Capture the cell that displays the provided text and extract its (X, Y) central coordinate. 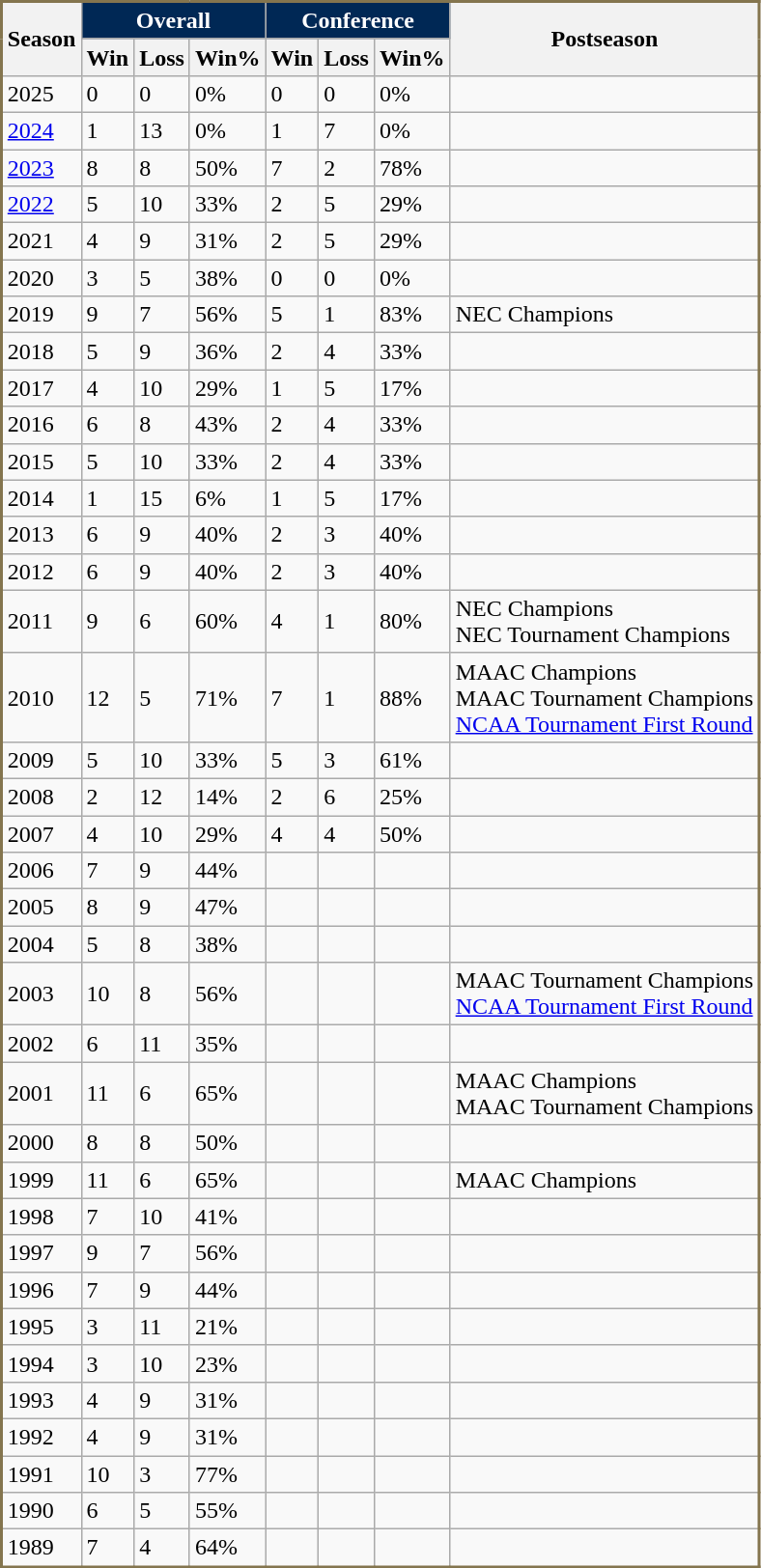
2001 (42, 1093)
2019 (42, 315)
83% (411, 315)
1991 (42, 1474)
35% (228, 1044)
1998 (42, 1217)
61% (411, 760)
2006 (42, 871)
NEC Champions NEC Tournament Champions (605, 622)
13 (162, 130)
2003 (42, 994)
2022 (42, 205)
2005 (42, 908)
2025 (42, 94)
2024 (42, 130)
2011 (42, 622)
2012 (42, 572)
71% (228, 697)
36% (228, 351)
2020 (42, 278)
2010 (42, 697)
1996 (42, 1290)
MAAC Champions (605, 1180)
2008 (42, 797)
2014 (42, 498)
NEC Champions (605, 315)
1999 (42, 1180)
60% (228, 622)
78% (411, 167)
80% (411, 622)
2021 (42, 241)
Postseason (605, 39)
2015 (42, 462)
23% (228, 1363)
2000 (42, 1143)
1990 (42, 1511)
25% (411, 797)
Overall (174, 21)
43% (228, 425)
2013 (42, 535)
1989 (42, 1549)
Conference (357, 21)
2007 (42, 833)
2017 (42, 388)
64% (228, 1549)
21% (228, 1327)
88% (411, 697)
77% (228, 1474)
Season (42, 39)
15 (162, 498)
MAAC Champions MAAC Tournament Champions (605, 1093)
2009 (42, 760)
41% (228, 1217)
1993 (42, 1400)
55% (228, 1511)
1992 (42, 1437)
2016 (42, 425)
2018 (42, 351)
1995 (42, 1327)
1997 (42, 1253)
MAAC Champions MAAC Tournament Champions NCAA Tournament First Round (605, 697)
1994 (42, 1363)
14% (228, 797)
6% (228, 498)
47% (228, 908)
2002 (42, 1044)
2023 (42, 167)
MAAC Tournament Champions NCAA Tournament First Round (605, 994)
2004 (42, 944)
